Detect which cell encompasses the target text, then output its [X, Y] center coordinate. 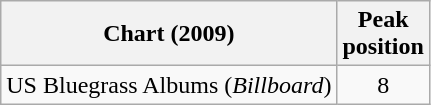
8 [383, 85]
Peakposition [383, 34]
Chart (2009) [169, 34]
US Bluegrass Albums (Billboard) [169, 85]
